Locate the cell with the specified text and output its [X, Y] center coordinate. 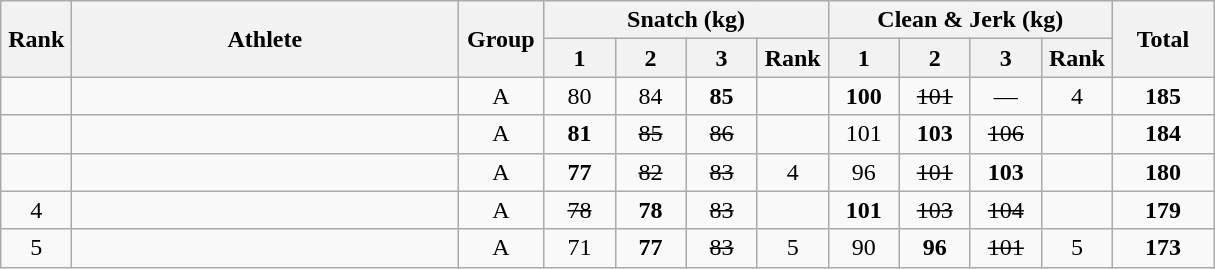
Total [1162, 39]
80 [580, 96]
184 [1162, 134]
81 [580, 134]
104 [1006, 210]
84 [650, 96]
Athlete [265, 39]
86 [722, 134]
180 [1162, 172]
100 [864, 96]
Group [501, 39]
82 [650, 172]
71 [580, 248]
Snatch (kg) [686, 20]
173 [1162, 248]
185 [1162, 96]
106 [1006, 134]
— [1006, 96]
Clean & Jerk (kg) [970, 20]
179 [1162, 210]
90 [864, 248]
